Scan for the cell matching the given text and deliver its [x, y] coordinate at center. 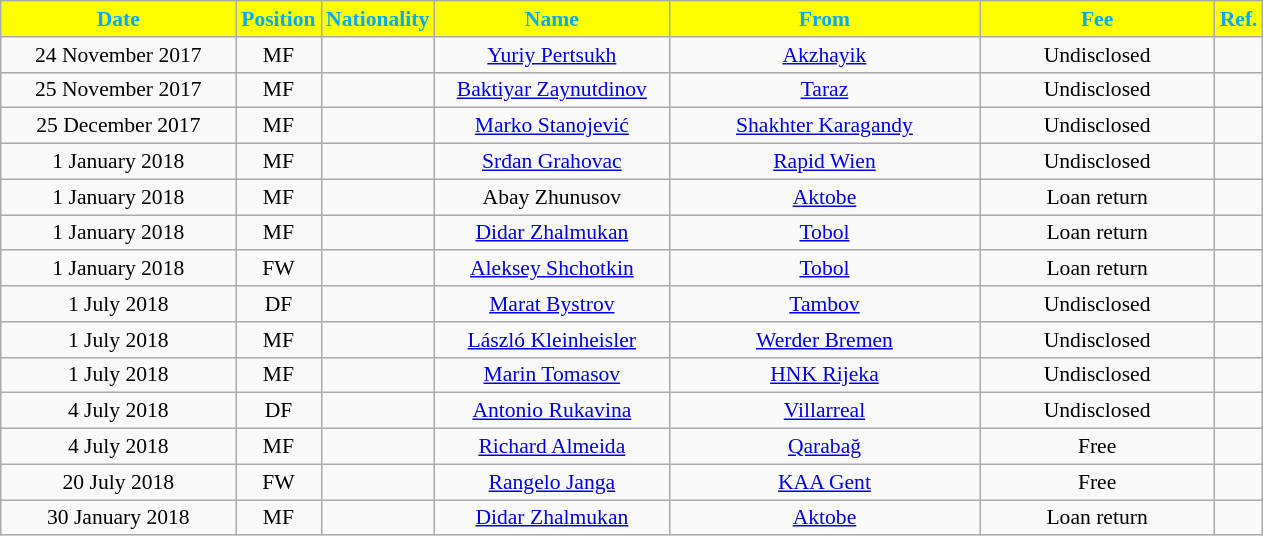
Taraz [824, 90]
30 January 2018 [118, 518]
Antonio Rukavina [552, 411]
25 November 2017 [118, 90]
From [824, 19]
Baktiyar Zaynutdinov [552, 90]
Rapid Wien [824, 162]
Marin Tomasov [552, 375]
László Kleinheisler [552, 340]
Marat Bystrov [552, 304]
20 July 2018 [118, 482]
24 November 2017 [118, 55]
HNK Rijeka [824, 375]
Shakhter Karagandy [824, 126]
Date [118, 19]
Yuriy Pertsukh [552, 55]
Srđan Grahovac [552, 162]
Rangelo Janga [552, 482]
Tambov [824, 304]
Akzhayik [824, 55]
Werder Bremen [824, 340]
Marko Stanojević [552, 126]
Ref. [1239, 19]
Qarabağ [824, 447]
KAA Gent [824, 482]
25 December 2017 [118, 126]
Position [278, 19]
Richard Almeida [552, 447]
Nationality [378, 19]
Villarreal [824, 411]
Fee [1098, 19]
Abay Zhunusov [552, 197]
Aleksey Shchotkin [552, 269]
Name [552, 19]
